From the cell containing the given text, extract its center point as [x, y] coordinate. 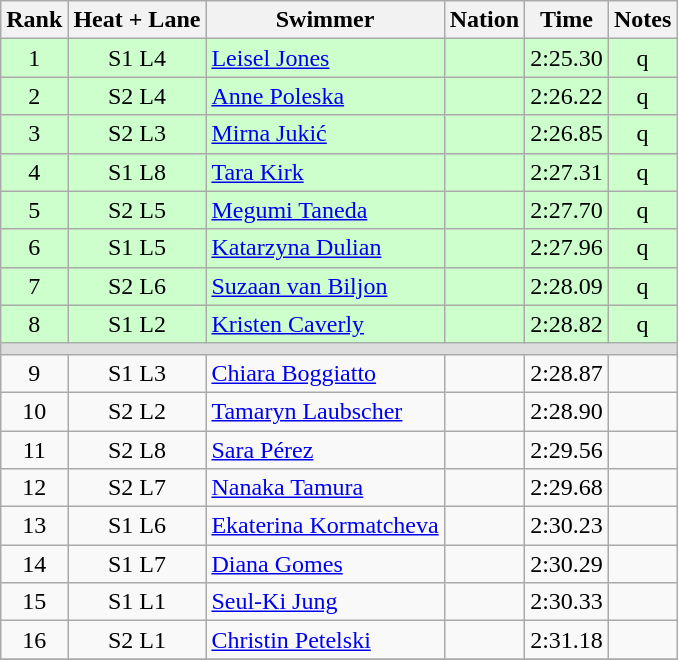
2:27.31 [567, 172]
16 [34, 640]
Diana Gomes [325, 564]
1 [34, 58]
2:27.96 [567, 248]
12 [34, 488]
Heat + Lane [137, 20]
S1 L2 [137, 324]
Tara Kirk [325, 172]
S1 L4 [137, 58]
S1 L8 [137, 172]
2:31.18 [567, 640]
Kristen Caverly [325, 324]
Leisel Jones [325, 58]
Christin Petelski [325, 640]
S2 L1 [137, 640]
13 [34, 526]
Tamaryn Laubscher [325, 411]
2:28.90 [567, 411]
S2 L4 [137, 96]
2:28.82 [567, 324]
7 [34, 286]
15 [34, 602]
4 [34, 172]
Chiara Boggiatto [325, 373]
2:30.33 [567, 602]
S2 L6 [137, 286]
Rank [34, 20]
Megumi Taneda [325, 210]
S1 L3 [137, 373]
Mirna Jukić [325, 134]
S2 L7 [137, 488]
2:28.87 [567, 373]
2:26.85 [567, 134]
Anne Poleska [325, 96]
Sara Pérez [325, 449]
10 [34, 411]
9 [34, 373]
2:28.09 [567, 286]
Swimmer [325, 20]
2:30.29 [567, 564]
2 [34, 96]
11 [34, 449]
S1 L7 [137, 564]
S2 L3 [137, 134]
Seul-Ki Jung [325, 602]
6 [34, 248]
S1 L1 [137, 602]
8 [34, 324]
Ekaterina Kormatcheva [325, 526]
14 [34, 564]
2:27.70 [567, 210]
2:26.22 [567, 96]
S2 L5 [137, 210]
Katarzyna Dulian [325, 248]
5 [34, 210]
2:29.68 [567, 488]
Time [567, 20]
2:30.23 [567, 526]
Nanaka Tamura [325, 488]
Suzaan van Biljon [325, 286]
S2 L8 [137, 449]
S2 L2 [137, 411]
S1 L5 [137, 248]
S1 L6 [137, 526]
2:25.30 [567, 58]
Nation [484, 20]
Notes [642, 20]
2:29.56 [567, 449]
3 [34, 134]
